Return the [x, y] coordinate for the center point of the cell that contains the specified text.  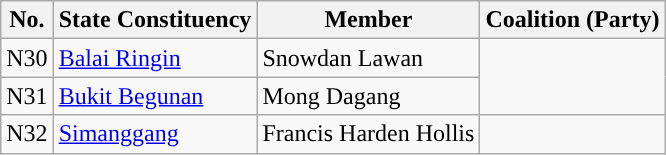
Francis Harden Hollis [368, 134]
Bukit Begunan [155, 96]
Mong Dagang [368, 96]
Simanggang [155, 134]
Snowdan Lawan [368, 58]
N31 [27, 96]
Coalition (Party) [572, 20]
No. [27, 20]
N30 [27, 58]
State Constituency [155, 20]
Balai Ringin [155, 58]
Member [368, 20]
N32 [27, 134]
